Pinpoint the cell where the given text exists, returning its (X, Y) midpoint coordinate. 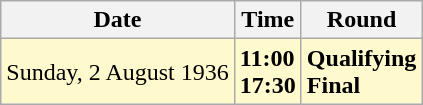
Date (118, 20)
QualifyingFinal (361, 72)
Time (268, 20)
11:0017:30 (268, 72)
Round (361, 20)
Sunday, 2 August 1936 (118, 72)
